Determine the [X, Y] coordinate at the center of the cell enclosing the given text.  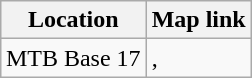
Location [73, 20]
, [198, 58]
Map link [198, 20]
MTB Base 17 [73, 58]
